From the cell containing the given text, extract its center point as [x, y] coordinate. 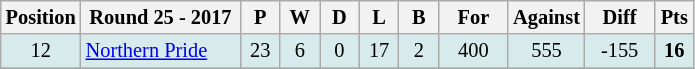
555 [546, 51]
12 [41, 51]
2 [419, 51]
23 [260, 51]
16 [674, 51]
Position [41, 17]
17 [379, 51]
L [379, 17]
Northern Pride [161, 51]
6 [300, 51]
Pts [674, 17]
0 [340, 51]
D [340, 17]
Against [546, 17]
For [474, 17]
W [300, 17]
P [260, 17]
400 [474, 51]
Round 25 - 2017 [161, 17]
B [419, 17]
-155 [620, 51]
Diff [620, 17]
